Extract the (x, y) coordinate from the center of the cell holding the provided text.  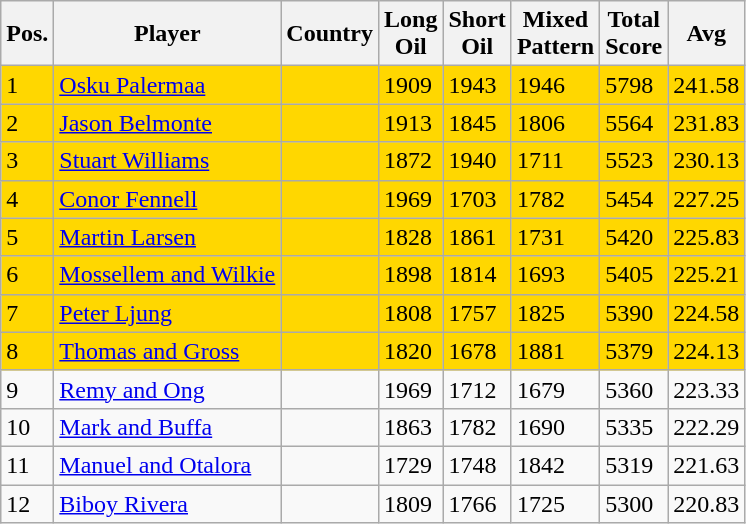
1814 (477, 275)
5454 (634, 199)
7 (28, 313)
1703 (477, 199)
225.83 (706, 237)
1845 (477, 123)
225.21 (706, 275)
1808 (411, 313)
11 (28, 465)
1863 (411, 427)
8 (28, 351)
3 (28, 161)
1842 (555, 465)
5564 (634, 123)
Mark and Buffa (168, 427)
227.25 (706, 199)
ShortOil (477, 34)
1 (28, 85)
Jason Belmonte (168, 123)
5379 (634, 351)
5335 (634, 427)
LongOil (411, 34)
1679 (555, 389)
Player (168, 34)
6 (28, 275)
Remy and Ong (168, 389)
Biboy Rivera (168, 503)
Mossellem and Wilkie (168, 275)
1861 (477, 237)
Pos. (28, 34)
223.33 (706, 389)
4 (28, 199)
221.63 (706, 465)
Conor Fennell (168, 199)
5798 (634, 85)
1757 (477, 313)
1825 (555, 313)
1725 (555, 503)
1946 (555, 85)
1909 (411, 85)
5300 (634, 503)
224.58 (706, 313)
Peter Ljung (168, 313)
1731 (555, 237)
TotalScore (634, 34)
MixedPattern (555, 34)
1820 (411, 351)
5390 (634, 313)
Stuart Williams (168, 161)
241.58 (706, 85)
222.29 (706, 427)
1712 (477, 389)
1748 (477, 465)
5405 (634, 275)
1678 (477, 351)
1693 (555, 275)
1872 (411, 161)
1940 (477, 161)
1806 (555, 123)
1711 (555, 161)
1881 (555, 351)
220.83 (706, 503)
230.13 (706, 161)
1943 (477, 85)
Avg (706, 34)
1690 (555, 427)
5319 (634, 465)
224.13 (706, 351)
Manuel and Otalora (168, 465)
2 (28, 123)
1729 (411, 465)
231.83 (706, 123)
1828 (411, 237)
5 (28, 237)
12 (28, 503)
Thomas and Gross (168, 351)
10 (28, 427)
1809 (411, 503)
1913 (411, 123)
Osku Palermaa (168, 85)
5523 (634, 161)
9 (28, 389)
5420 (634, 237)
5360 (634, 389)
Martin Larsen (168, 237)
1898 (411, 275)
Country (330, 34)
1766 (477, 503)
